Output the (X, Y) coordinate of the center of the cell containing the given text.  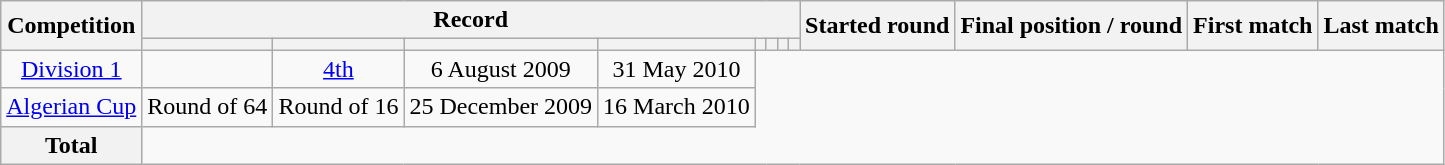
Last match (1381, 26)
Record (471, 20)
6 August 2009 (501, 69)
Started round (878, 26)
31 May 2010 (677, 69)
Round of 16 (338, 107)
4th (338, 69)
Competition (72, 26)
25 December 2009 (501, 107)
Division 1 (72, 69)
Final position / round (1072, 26)
Total (72, 145)
First match (1253, 26)
16 March 2010 (677, 107)
Round of 64 (208, 107)
Algerian Cup (72, 107)
